Identify which cell holds the provided text, then report its [x, y] central coordinate. 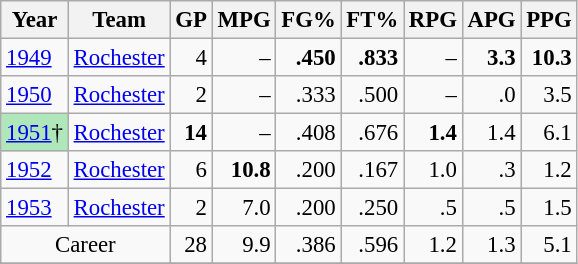
1950 [35, 95]
.408 [308, 133]
RPG [434, 20]
.250 [372, 208]
GP [191, 20]
PPG [549, 20]
14 [191, 133]
Team [119, 20]
.3 [492, 170]
1.0 [434, 170]
10.8 [244, 170]
1951† [35, 133]
28 [191, 245]
7.0 [244, 208]
3.3 [492, 58]
FT% [372, 20]
6.1 [549, 133]
.167 [372, 170]
5.1 [549, 245]
.333 [308, 95]
1953 [35, 208]
10.3 [549, 58]
.450 [308, 58]
Career [86, 245]
6 [191, 170]
.500 [372, 95]
.386 [308, 245]
1949 [35, 58]
.676 [372, 133]
Year [35, 20]
APG [492, 20]
MPG [244, 20]
1952 [35, 170]
1.5 [549, 208]
.0 [492, 95]
3.5 [549, 95]
1.3 [492, 245]
9.9 [244, 245]
FG% [308, 20]
4 [191, 58]
.596 [372, 245]
.833 [372, 58]
